From the cell containing the given text, extract its center point as (X, Y) coordinate. 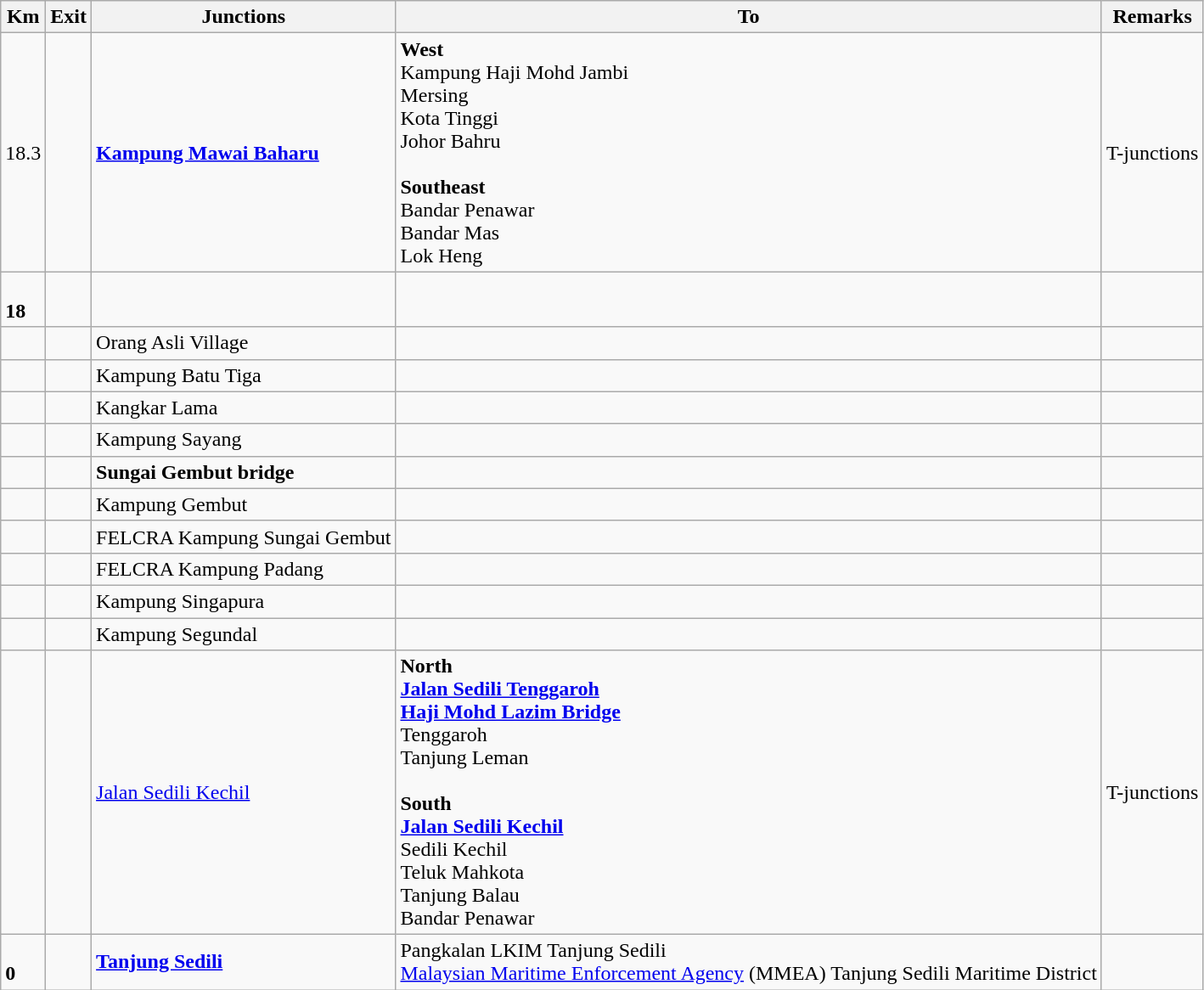
Kampung Gembut (244, 504)
Kangkar Lama (244, 408)
Tanjung Sedili (244, 963)
Junctions (244, 17)
Kampung Mawai Baharu (244, 153)
Kampung Segundal (244, 634)
FELCRA Kampung Padang (244, 569)
Kampung Sayang (244, 440)
Exit (69, 17)
NorthJalan Sedili TenggarohHaji Mohd Lazim BridgeTenggarohTanjung LemanSouth Jalan Sedili KechilSedili KechilTeluk MahkotaTanjung BalauBandar Penawar (749, 793)
Kampung Singapura (244, 601)
West Kampung Haji Mohd Jambi Mersing Kota Tinggi Johor BahruSoutheast Bandar Penawar Bandar Mas Lok Heng (749, 153)
Jalan Sedili Kechil (244, 793)
Km (24, 17)
Sungai Gembut bridge (244, 472)
18 (24, 299)
FELCRA Kampung Sungai Gembut (244, 537)
Orang Asli Village (244, 343)
Pangkalan LKIM Tanjung SediliMalaysian Maritime Enforcement Agency (MMEA) Tanjung Sedili Maritime District (749, 963)
To (749, 17)
0 (24, 963)
Kampung Batu Tiga (244, 375)
18.3 (24, 153)
Remarks (1152, 17)
